Locate the cell with the specified text and output its [x, y] center coordinate. 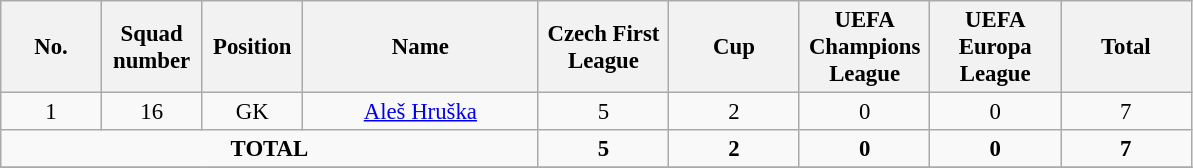
Name [421, 47]
Czech First League [604, 47]
No. [52, 47]
Aleš Hruška [421, 112]
Position [252, 47]
TOTAL [270, 149]
UEFA Champions League [864, 47]
UEFA Europa League [996, 47]
Squad number [152, 47]
1 [52, 112]
Total [1126, 47]
Cup [734, 47]
GK [252, 112]
16 [152, 112]
